Provide the [X, Y] coordinate of the cell's center where the given text is located.  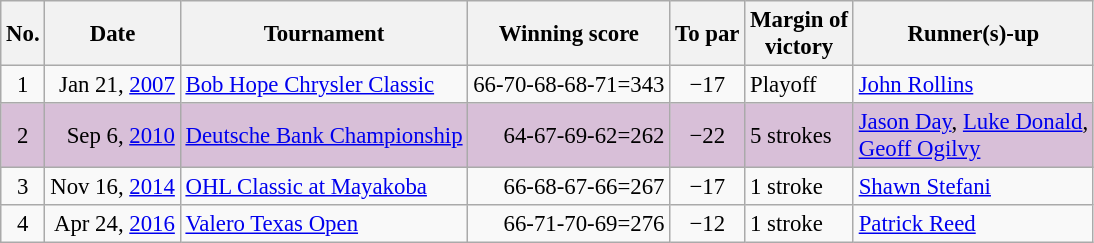
Nov 16, 2014 [112, 187]
Date [112, 34]
66-70-68-68-71=343 [569, 85]
Winning score [569, 34]
Playoff [800, 85]
OHL Classic at Mayakoba [324, 187]
Sep 6, 2010 [112, 136]
−22 [708, 136]
66-71-70-69=276 [569, 224]
66-68-67-66=267 [569, 187]
John Rollins [973, 85]
Margin ofvictory [800, 34]
5 strokes [800, 136]
Tournament [324, 34]
4 [23, 224]
Bob Hope Chrysler Classic [324, 85]
To par [708, 34]
2 [23, 136]
No. [23, 34]
Runner(s)-up [973, 34]
Jan 21, 2007 [112, 85]
3 [23, 187]
Patrick Reed [973, 224]
Deutsche Bank Championship [324, 136]
Jason Day, Luke Donald, Geoff Ogilvy [973, 136]
1 [23, 85]
Apr 24, 2016 [112, 224]
64-67-69-62=262 [569, 136]
−12 [708, 224]
Shawn Stefani [973, 187]
Valero Texas Open [324, 224]
